Determine the (x, y) coordinate at the center of the cell enclosing the given text.  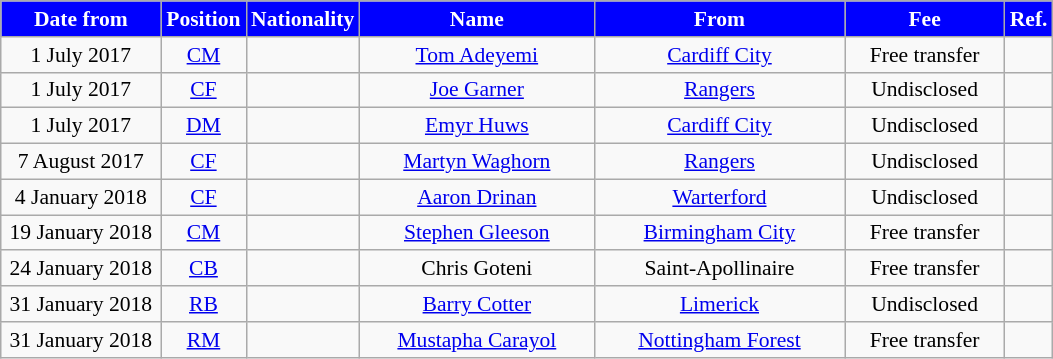
Nottingham Forest (719, 340)
4 January 2018 (81, 197)
19 January 2018 (81, 233)
Ref. (1029, 19)
Joe Garner (476, 90)
24 January 2018 (81, 269)
Tom Adeyemi (476, 55)
RB (204, 304)
Birmingham City (719, 233)
Date from (81, 19)
Warterford (719, 197)
CB (204, 269)
Martyn Waghorn (476, 162)
Stephen Gleeson (476, 233)
Emyr Huws (476, 126)
Nationality (302, 19)
Fee (925, 19)
From (719, 19)
Saint-Apollinaire (719, 269)
Barry Cotter (476, 304)
RM (204, 340)
Aaron Drinan (476, 197)
Limerick (719, 304)
DM (204, 126)
Chris Goteni (476, 269)
Mustapha Carayol (476, 340)
Name (476, 19)
Position (204, 19)
7 August 2017 (81, 162)
